Find where the given text appears and provide that cell's center as [x, y] coordinate. 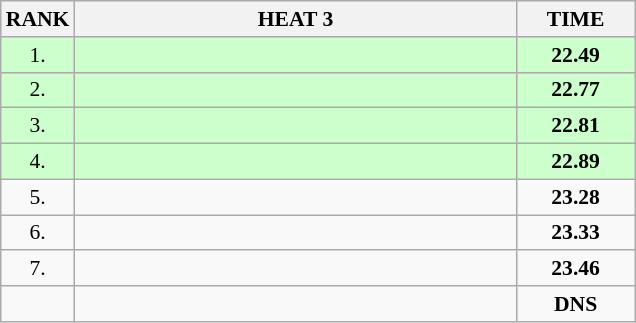
22.49 [576, 55]
HEAT 3 [295, 19]
4. [38, 162]
6. [38, 233]
23.46 [576, 269]
7. [38, 269]
22.81 [576, 126]
DNS [576, 304]
RANK [38, 19]
23.33 [576, 233]
1. [38, 55]
2. [38, 90]
TIME [576, 19]
22.77 [576, 90]
23.28 [576, 197]
3. [38, 126]
5. [38, 197]
22.89 [576, 162]
